Return [X, Y] of the center of cell containing provided text 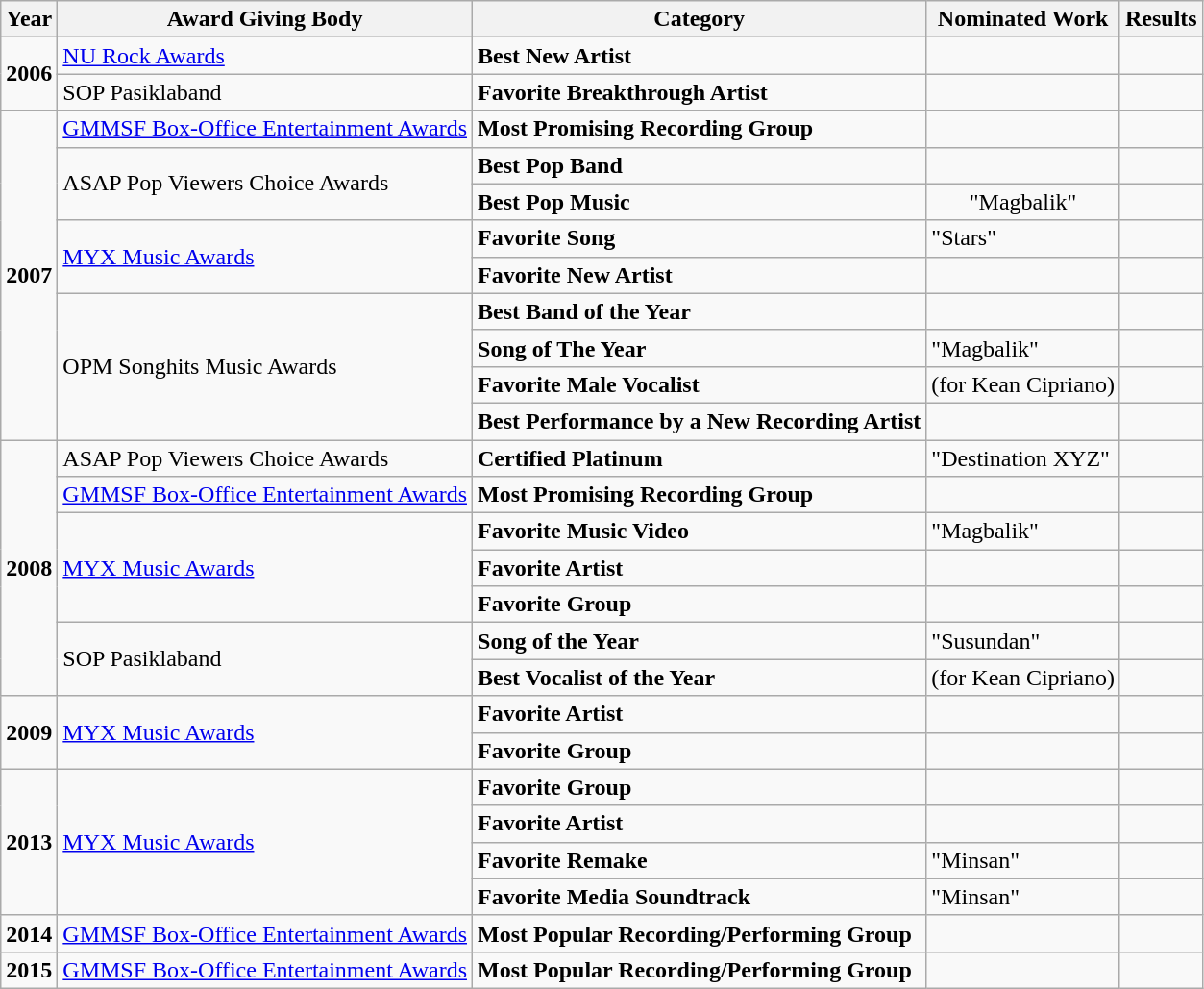
OPM Songhits Music Awards [265, 366]
"Destination XYZ" [1023, 458]
Best Performance by a New Recording Artist [700, 421]
Song of the Year [700, 641]
2015 [29, 970]
Favorite Music Video [700, 532]
2007 [29, 275]
Song of The Year [700, 348]
Favorite Media Soundtrack [700, 897]
2014 [29, 933]
Best Pop Music [700, 202]
NU Rock Awards [265, 56]
Best New Artist [700, 56]
Best Vocalist of the Year [700, 678]
Favorite Remake [700, 860]
Best Band of the Year [700, 311]
Nominated Work [1023, 19]
Results [1161, 19]
2006 [29, 74]
2008 [29, 568]
Year [29, 19]
Favorite Song [700, 238]
2013 [29, 842]
Category [700, 19]
"Susundan" [1023, 641]
Favorite Breakthrough Artist [700, 92]
2009 [29, 732]
"Stars" [1023, 238]
Best Pop Band [700, 165]
Favorite New Artist [700, 275]
Favorite Male Vocalist [700, 384]
Award Giving Body [265, 19]
Certified Platinum [700, 458]
